Extract the (x, y) coordinate from the center of the cell holding the provided text.  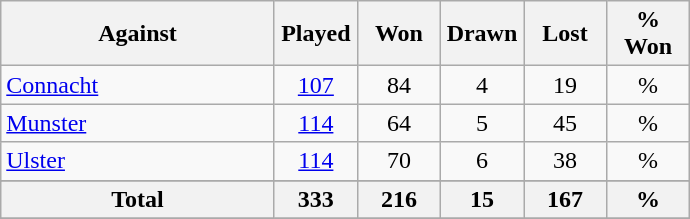
15 (482, 199)
Lost (566, 34)
Drawn (482, 34)
Ulster (138, 161)
4 (482, 85)
216 (398, 199)
70 (398, 161)
Connacht (138, 85)
6 (482, 161)
333 (316, 199)
5 (482, 123)
Won (398, 34)
Against (138, 34)
Played (316, 34)
% Won (648, 34)
19 (566, 85)
45 (566, 123)
Total (138, 199)
107 (316, 85)
167 (566, 199)
Munster (138, 123)
64 (398, 123)
38 (566, 161)
84 (398, 85)
